Return the [X, Y] coordinate for the center point of the cell that contains the specified text.  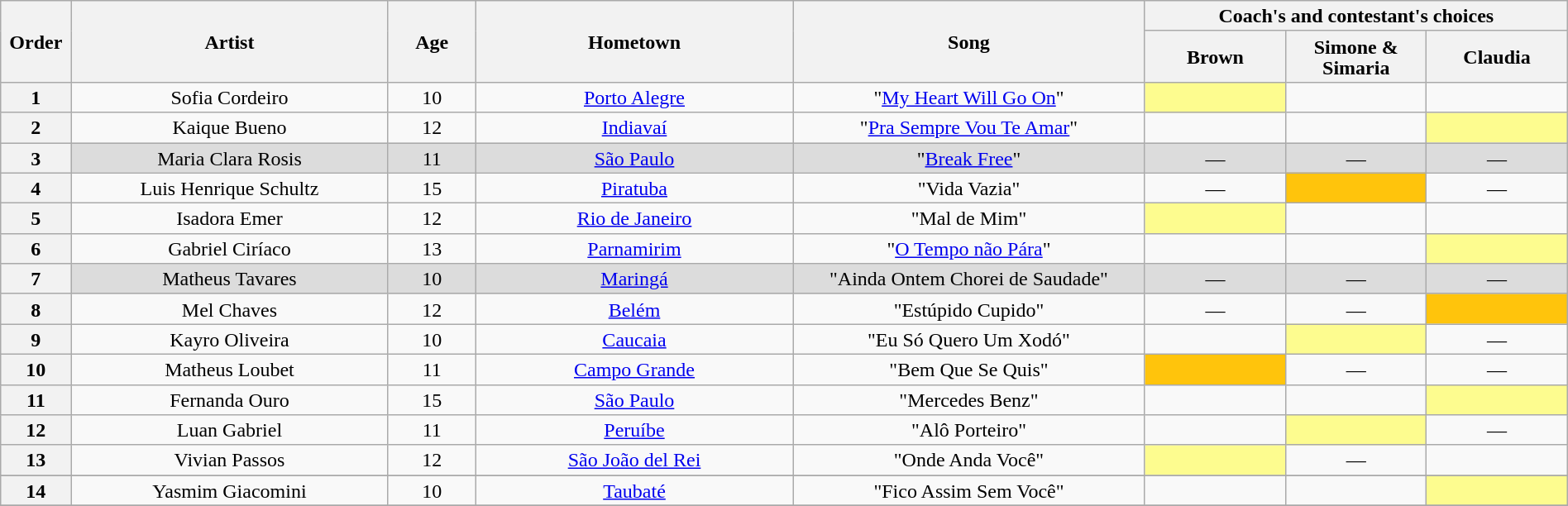
1 [36, 98]
Peruíbe [633, 430]
Belém [633, 309]
Song [969, 41]
5 [36, 218]
"Onde Anda Você" [969, 460]
Luis Henrique Schultz [230, 189]
Isadora Emer [230, 218]
Brown [1215, 56]
Maringá [633, 279]
7 [36, 279]
Piratuba [633, 189]
"O Tempo não Pára" [969, 248]
Age [432, 41]
6 [36, 248]
Indiavaí [633, 127]
Luan Gabriel [230, 430]
2 [36, 127]
"Mal de Mim" [969, 218]
14 [36, 491]
Taubaté [633, 491]
Yasmim Giacomini [230, 491]
Fernanda Ouro [230, 400]
3 [36, 157]
Mel Chaves [230, 309]
"Vida Vazia" [969, 189]
"Estúpido Cupido" [969, 309]
Coach's and contestant's choices [1356, 17]
"Break Free" [969, 157]
Caucaia [633, 339]
"Mercedes Benz" [969, 400]
"Ainda Ontem Chorei de Saudade" [969, 279]
Campo Grande [633, 369]
Artist [230, 41]
São João del Rei [633, 460]
Vivian Passos [230, 460]
Sofia Cordeiro [230, 98]
Order [36, 41]
Hometown [633, 41]
Gabriel Ciríaco [230, 248]
Simone & Simaria [1356, 56]
"Bem Que Se Quis" [969, 369]
Matheus Tavares [230, 279]
9 [36, 339]
Maria Clara Rosis [230, 157]
Parnamirim [633, 248]
"Eu Só Quero Um Xodó" [969, 339]
"Alô Porteiro" [969, 430]
8 [36, 309]
Matheus Loubet [230, 369]
Rio de Janeiro [633, 218]
Claudia [1497, 56]
Porto Alegre [633, 98]
Kaique Bueno [230, 127]
4 [36, 189]
"Pra Sempre Vou Te Amar" [969, 127]
"Fico Assim Sem Você" [969, 491]
"My Heart Will Go On" [969, 98]
Kayro Oliveira [230, 339]
